Determine the (X, Y) coordinate at the center of the cell enclosing the given text.  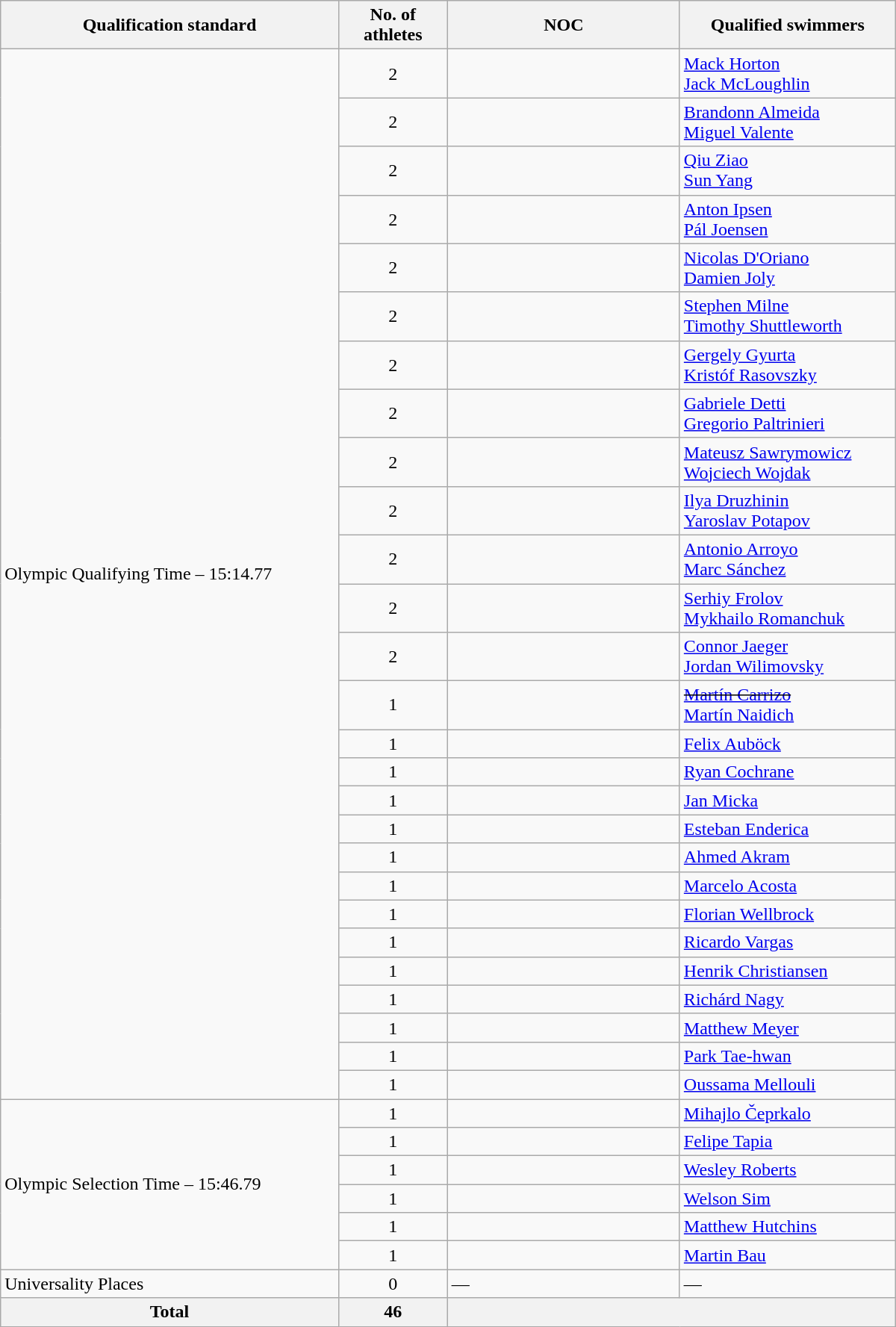
Connor JaegerJordan Wilimovsky (787, 657)
Ricardo Vargas (787, 942)
Martin Bau (787, 1255)
Olympic Selection Time – 15:46.79 (169, 1184)
Florian Wellbrock (787, 914)
Serhiy FrolovMykhailo Romanchuk (787, 608)
Wesley Roberts (787, 1170)
Ryan Cochrane (787, 772)
Matthew Hutchins (787, 1227)
Stephen MilneTimothy Shuttleworth (787, 317)
Felix Auböck (787, 744)
Mack HortonJack McLoughlin (787, 73)
Mateusz SawrymowiczWojciech Wojdak (787, 462)
Henrik Christiansen (787, 971)
Anton IpsenPál Joensen (787, 220)
Felipe Tapia (787, 1142)
Welson Sim (787, 1199)
46 (393, 1312)
Jan Micka (787, 801)
Ahmed Akram (787, 857)
Nicolas D'OrianoDamien Joly (787, 267)
Brandonn AlmeidaMiguel Valente (787, 122)
Total (169, 1312)
Matthew Meyer (787, 1028)
Richárd Nagy (787, 999)
0 (393, 1284)
Qiu ZiaoSun Yang (787, 170)
Universality Places (169, 1284)
Marcelo Acosta (787, 886)
Gergely GyurtaKristóf Rasovszky (787, 364)
Antonio ArroyoMarc Sánchez (787, 559)
No. of athletes (393, 25)
Qualification standard (169, 25)
Qualified swimmers (787, 25)
Martín CarrizoMartín Naidich (787, 705)
Oussama Mellouli (787, 1084)
Ilya DruzhininYaroslav Potapov (787, 511)
Olympic Qualifying Time – 15:14.77 (169, 574)
Gabriele DettiGregorio Paltrinieri (787, 414)
Park Tae-hwan (787, 1056)
Mihajlo Čeprkalo (787, 1113)
Esteban Enderica (787, 829)
NOC (563, 25)
